Provide the [x, y] coordinate of the cell's center where the given text is located.  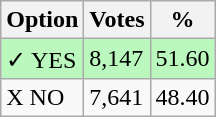
8,147 [117, 59]
Option [42, 20]
Votes [117, 20]
48.40 [182, 97]
✓ YES [42, 59]
% [182, 20]
X NO [42, 97]
51.60 [182, 59]
7,641 [117, 97]
